Return (X, Y) of the center of cell containing provided text 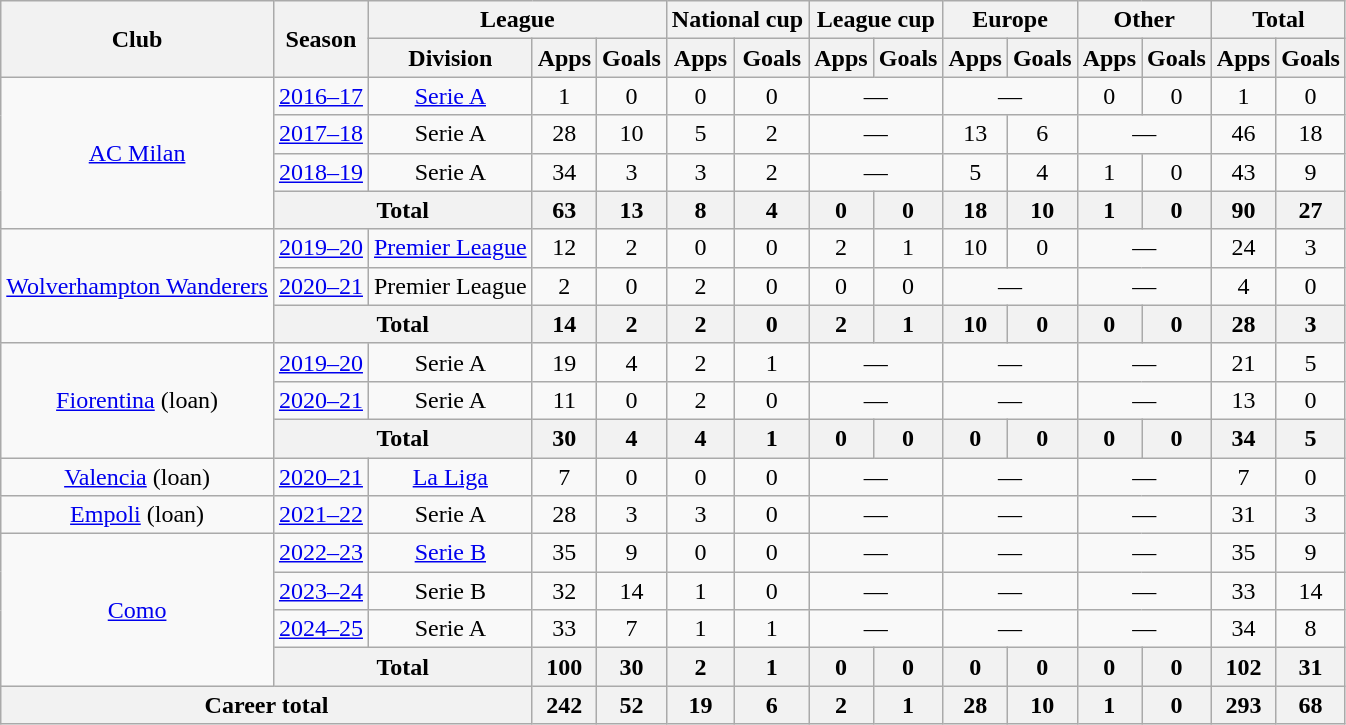
Other (1144, 20)
Wolverhampton Wanderers (138, 286)
Como (138, 610)
AC Milan (138, 153)
2016–17 (320, 96)
Season (320, 39)
21 (1243, 362)
Europe (1010, 20)
Division (450, 58)
32 (564, 591)
La Liga (450, 477)
63 (564, 210)
12 (564, 248)
24 (1243, 248)
National cup (737, 20)
Fiorentina (loan) (138, 400)
100 (564, 667)
2018–19 (320, 172)
2022–23 (320, 553)
2017–18 (320, 134)
Career total (266, 705)
68 (1311, 705)
90 (1243, 210)
Valencia (loan) (138, 477)
2024–25 (320, 629)
Empoli (loan) (138, 515)
11 (564, 400)
102 (1243, 667)
2021–22 (320, 515)
242 (564, 705)
293 (1243, 705)
43 (1243, 172)
27 (1311, 210)
League (517, 20)
2023–24 (320, 591)
46 (1243, 134)
League cup (876, 20)
Club (138, 39)
52 (632, 705)
